Determine the [x, y] coordinate at the center of the cell enclosing the given text.  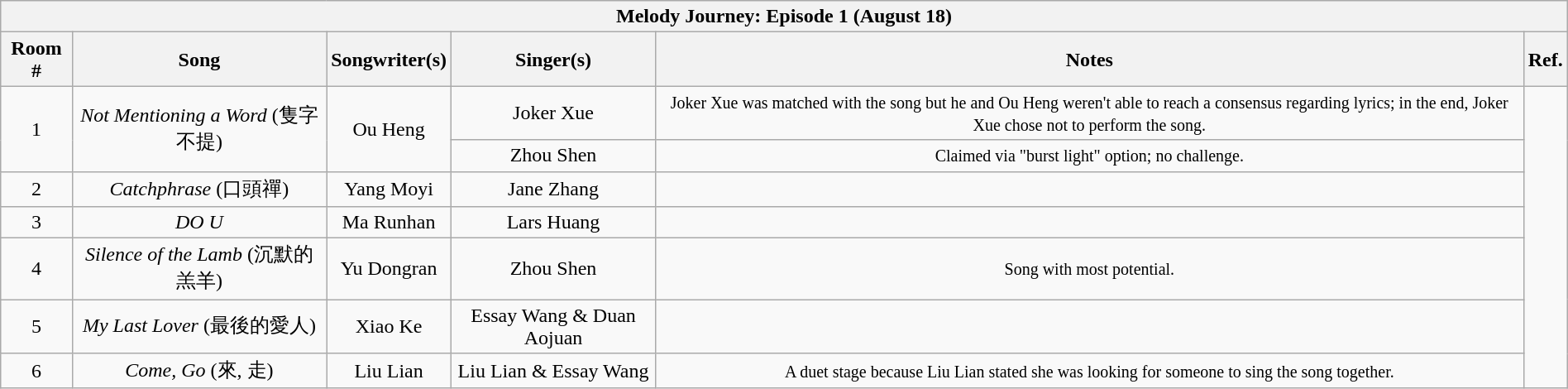
Room # [36, 60]
Singer(s) [554, 60]
Claimed via "burst light" option; no challenge. [1089, 156]
Catchphrase (口頭禪) [198, 189]
Song [198, 60]
Notes [1089, 60]
Liu Lian & Essay Wang [554, 371]
Yang Moyi [389, 189]
Ma Runhan [389, 223]
Yu Dongran [389, 269]
Lars Huang [554, 223]
4 [36, 269]
Silence of the Lamb (沉默的羔羊) [198, 269]
Ou Heng [389, 129]
My Last Lover (最後的愛人) [198, 326]
A duet stage because Liu Lian stated she was looking for someone to sing the song together. [1089, 371]
Liu Lian [389, 371]
6 [36, 371]
Ref. [1545, 60]
5 [36, 326]
Joker Xue [554, 113]
Xiao Ke [389, 326]
Melody Journey: Episode 1 (August 18) [784, 17]
Jane Zhang [554, 189]
DO U [198, 223]
1 [36, 129]
3 [36, 223]
2 [36, 189]
Essay Wang & Duan Aojuan [554, 326]
Not Mentioning a Word (隻字不提) [198, 129]
Song with most potential. [1089, 269]
Come, Go (來, 走) [198, 371]
Songwriter(s) [389, 60]
